Locate the cell with the specified text and output its (X, Y) center coordinate. 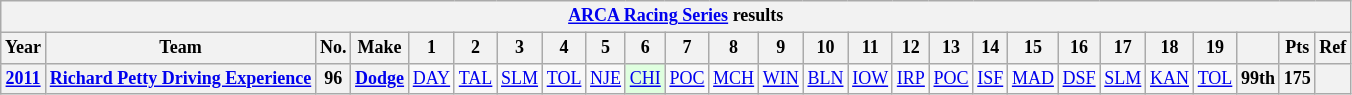
TAL (475, 78)
Make (380, 48)
9 (780, 48)
18 (1170, 48)
7 (687, 48)
ARCA Racing Series results (676, 16)
16 (1079, 48)
WIN (780, 78)
96 (334, 78)
CHI (645, 78)
175 (1297, 78)
IOW (870, 78)
15 (1034, 48)
2011 (24, 78)
4 (564, 48)
IRP (910, 78)
6 (645, 48)
8 (734, 48)
13 (951, 48)
99th (1258, 78)
BLN (826, 78)
5 (606, 48)
MCH (734, 78)
Pts (1297, 48)
ISF (990, 78)
1 (431, 48)
11 (870, 48)
12 (910, 48)
DSF (1079, 78)
Year (24, 48)
2 (475, 48)
3 (520, 48)
10 (826, 48)
DAY (431, 78)
14 (990, 48)
KAN (1170, 78)
Team (180, 48)
Ref (1333, 48)
Dodge (380, 78)
NJE (606, 78)
19 (1214, 48)
MAD (1034, 78)
Richard Petty Driving Experience (180, 78)
17 (1123, 48)
No. (334, 48)
